Output the [X, Y] coordinate of the center of the cell containing the given text.  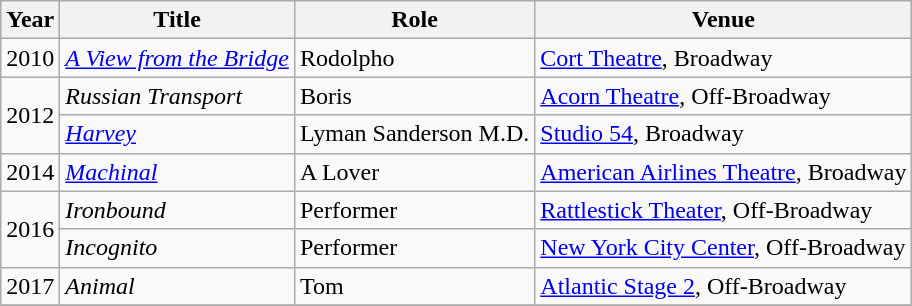
Incognito [178, 248]
Russian Transport [178, 96]
Role [414, 20]
Rodolpho [414, 58]
New York City Center, Off-Broadway [724, 248]
Acorn Theatre, Off-Broadway [724, 96]
Venue [724, 20]
American Airlines Theatre, Broadway [724, 172]
Lyman Sanderson M.D. [414, 134]
Cort Theatre, Broadway [724, 58]
A Lover [414, 172]
Atlantic Stage 2, Off-Broadway [724, 286]
Year [30, 20]
2017 [30, 286]
2016 [30, 229]
Title [178, 20]
Machinal [178, 172]
Animal [178, 286]
Boris [414, 96]
2010 [30, 58]
Ironbound [178, 210]
Tom [414, 286]
A View from the Bridge [178, 58]
Studio 54, Broadway [724, 134]
Harvey [178, 134]
2014 [30, 172]
Rattlestick Theater, Off-Broadway [724, 210]
2012 [30, 115]
